Locate the cell with the specified text and output its (x, y) center coordinate. 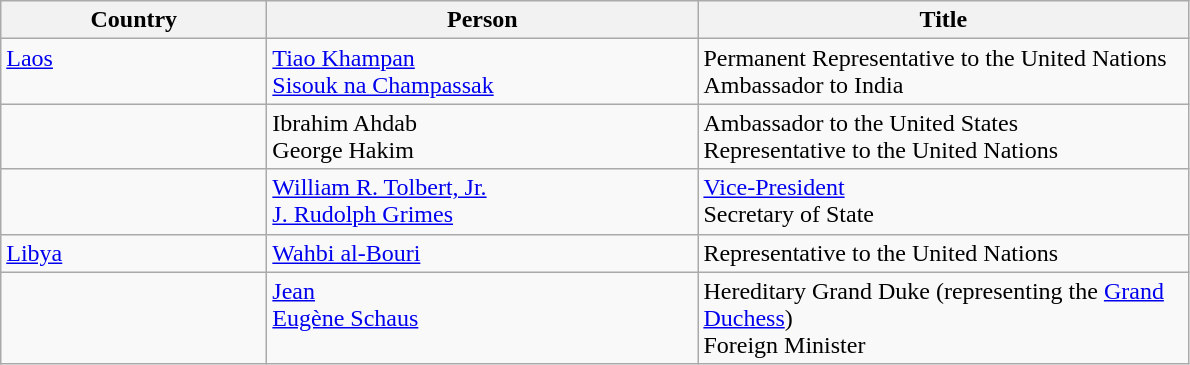
Person (482, 20)
Ambassador to the United StatesRepresentative to the United Nations (944, 136)
Vice-PresidentSecretary of State (944, 202)
Libya (134, 253)
Tiao KhampanSisouk na Champassak (482, 72)
Title (944, 20)
Hereditary Grand Duke (representing the Grand Duchess)Foreign Minister (944, 318)
William R. Tolbert, Jr.J. Rudolph Grimes (482, 202)
Country (134, 20)
Permanent Representative to the United NationsAmbassador to India (944, 72)
Wahbi al-Bouri (482, 253)
Ibrahim AhdabGeorge Hakim (482, 136)
Laos (134, 72)
Representative to the United Nations (944, 253)
JeanEugène Schaus (482, 318)
